Output the [X, Y] coordinate of the center of the cell containing the given text.  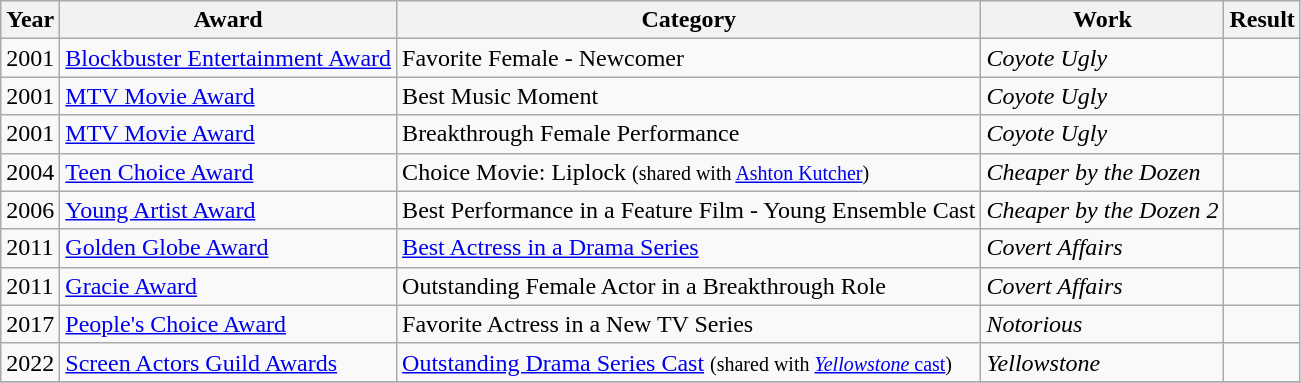
Gracie Award [228, 286]
Category [689, 20]
Screen Actors Guild Awards [228, 362]
Favorite Female - Newcomer [689, 58]
Blockbuster Entertainment Award [228, 58]
Teen Choice Award [228, 172]
Best Actress in a Drama Series [689, 248]
Award [228, 20]
Breakthrough Female Performance [689, 134]
Notorious [1102, 324]
Best Performance in a Feature Film - Young Ensemble Cast [689, 210]
Favorite Actress in a New TV Series [689, 324]
Work [1102, 20]
2017 [30, 324]
2006 [30, 210]
Cheaper by the Dozen [1102, 172]
2004 [30, 172]
Outstanding Female Actor in a Breakthrough Role [689, 286]
Young Artist Award [228, 210]
2022 [30, 362]
Outstanding Drama Series Cast (shared with Yellowstone cast) [689, 362]
Year [30, 20]
Golden Globe Award [228, 248]
People's Choice Award [228, 324]
Yellowstone [1102, 362]
Choice Movie: Liplock (shared with Ashton Kutcher) [689, 172]
Cheaper by the Dozen 2 [1102, 210]
Best Music Moment [689, 96]
Result [1262, 20]
